Find where the given text appears and provide that cell's center as [X, Y] coordinate. 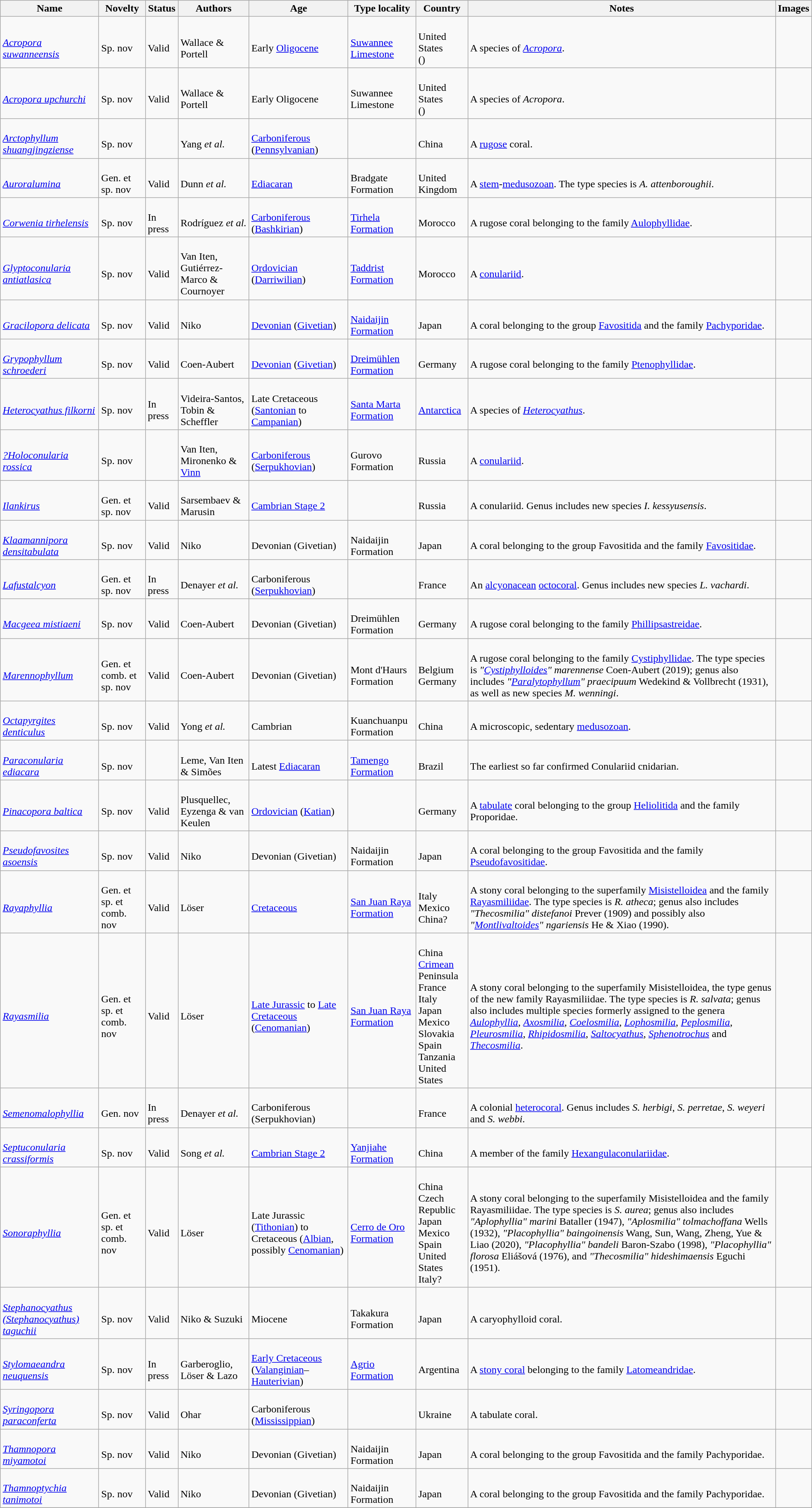
An alcyonacean octocoral. Genus includes new species L. vachardi. [621, 579]
Notes [621, 9]
Pinacopora baltica [50, 806]
Sarsembaev & Marusin [213, 500]
Taddrist Formation [382, 268]
A species of Heterocyathus. [621, 404]
A caryophylloid coral. [621, 1313]
Marennophyllum [50, 670]
Status [161, 9]
A tabulate coral belonging to the group Heliolitida and the family Proporidae. [621, 806]
Ukraine [442, 1409]
Gen. et comb. et sp. nov [122, 670]
Late Jurassic to Late Cretaceous (Cenomanian) [299, 1010]
Takakura Formation [382, 1313]
Antarctica [442, 404]
Carboniferous (Pennsylvanian) [299, 138]
Acropora suwanneensis [50, 42]
Auroralumina [50, 178]
A tabulate coral. [621, 1409]
Arctophyllum shuangjingziense [50, 138]
Gracilopora delicata [50, 319]
Cerro de Oro Formation [382, 1227]
Glyptoconularia antiatlasica [50, 268]
Semenomalophyllia [50, 1108]
Country [442, 9]
Cretaceous [299, 902]
Niko & Suzuki [213, 1313]
A rugose coral belonging to the family Ptenophyllidae. [621, 359]
A rugose coral belonging to the family Aulophyllidae. [621, 217]
Carboniferous (Mississippian) [299, 1409]
Rodríguez et al. [213, 217]
Rayaphyllia [50, 902]
Macgeea mistiaeni [50, 619]
Stylomaeandra neuquensis [50, 1364]
Rayasmilia [50, 1010]
Septuconularia crassiformis [50, 1147]
A microscopic, sedentary medusozoan. [621, 721]
Tamengo Formation [382, 760]
Thamnopora miyamotoi [50, 1448]
A rugose coral. [621, 138]
?Holoconularia rossica [50, 455]
Age [299, 9]
Octapyrgites denticulus [50, 721]
Late Jurassic (Tithonian) to Cretaceous (Albian, possibly Cenomanian) [299, 1227]
Dunn et al. [213, 178]
Ordovician (Darriwilian) [299, 268]
Images [794, 9]
Syringopora paraconferta [50, 1409]
Mont d'Haurs Formation [382, 670]
Brazil [442, 760]
Stephanocyathus (Stephanocyathus) taguchii [50, 1313]
Song et al. [213, 1147]
A stony coral belonging to the family Latomeandridae. [621, 1364]
Name [50, 9]
United Kingdom [442, 178]
Argentina [442, 1364]
Paraconularia ediacara [50, 760]
Belgium Germany [442, 670]
Late Cretaceous (Santonian to Campanian) [299, 404]
A coral belonging to the group Favositida and the family Pseudofavositidae. [621, 851]
Lafustalcyon [50, 579]
Latest Ediacaran [299, 760]
Garberoglio, Löser & Lazo [213, 1364]
Authors [213, 9]
Sonoraphyllia [50, 1227]
Videira-Santos, Tobin & Scheffler [213, 404]
Acropora upchurchi [50, 93]
Pseudofavosites asoensis [50, 851]
Kuanchuanpu Formation [382, 721]
Yong et al. [213, 721]
A rugose coral belonging to the family Phillipsastreidae. [621, 619]
Ilankirus [50, 500]
Grypophyllum schroederi [50, 359]
The earliest so far confirmed Conulariid cnidarian. [621, 760]
China Czech Republic Japan Mexico Spain United States Italy? [442, 1227]
Type locality [382, 9]
China Crimean Peninsula France Italy Japan Mexico Slovakia Spain Tanzania United States [442, 1010]
Heterocyathus filkorni [50, 404]
Agrio Formation [382, 1364]
Bradgate Formation [382, 178]
Leme, Van Iten & Simões [213, 760]
Thamnoptychia tanimotoi [50, 1488]
Plusquellec, Eyzenga & van Keulen [213, 806]
Miocene [299, 1313]
A colonial heterocoral. Genus includes S. herbigi, S. perretae, S. weyeri and S. webbi. [621, 1108]
Ordovician (Katian) [299, 806]
Ohar [213, 1409]
Ediacaran [299, 178]
Van Iten, Mironenko & Vinn [213, 455]
Tirhela Formation [382, 217]
Carboniferous (Bashkirian) [299, 217]
A conulariid. Genus includes new species I. kessyusensis. [621, 500]
Italy Mexico China? [442, 902]
Corwenia tirhelensis [50, 217]
A stem-medusozoan. The type species is A. attenboroughii. [621, 178]
A member of the family Hexangulaconulariidae. [621, 1147]
Gurovo Formation [382, 455]
A coral belonging to the group Favositida and the family Favositidae. [621, 540]
Yanjiahe Formation [382, 1147]
Klaamannipora densitabulata [50, 540]
Santa Marta Formation [382, 404]
Gen. nov [122, 1108]
Novelty [122, 9]
Yang et al. [213, 138]
Cambrian [299, 721]
Early Cretaceous (Valanginian–Hauterivian) [299, 1364]
Van Iten, Gutiérrez-Marco & Cournoyer [213, 268]
